Locate the cell with the specified text and output its (X, Y) center coordinate. 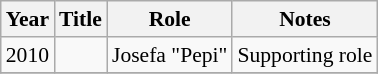
2010 (28, 55)
Josefa "Pepi" (170, 55)
Notes (304, 19)
Title (80, 19)
Role (170, 19)
Year (28, 19)
Supporting role (304, 55)
